Determine the [X, Y] coordinate at the center of the cell enclosing the given text.  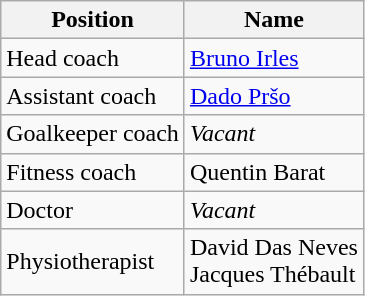
Goalkeeper coach [93, 134]
Name [274, 20]
Quentin Barat [274, 172]
Doctor [93, 210]
Head coach [93, 58]
Dado Pršo [274, 96]
Bruno Irles [274, 58]
Position [93, 20]
Physiotherapist [93, 262]
Assistant coach [93, 96]
David Das Neves Jacques Thébault [274, 262]
Fitness coach [93, 172]
